From the cell containing the given text, extract its center point as (x, y) coordinate. 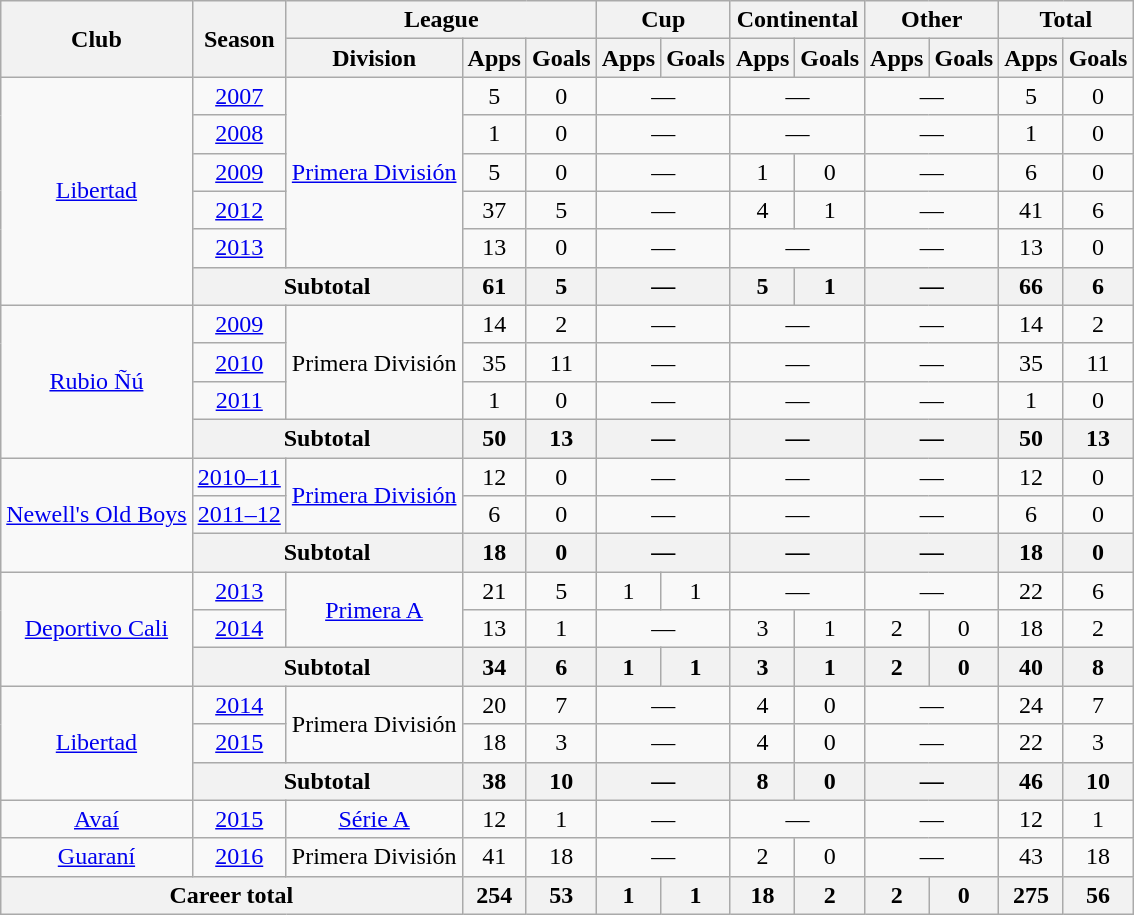
2010 (239, 362)
275 (1031, 895)
2010–11 (239, 477)
2008 (239, 134)
20 (494, 705)
61 (494, 286)
34 (494, 667)
2016 (239, 857)
24 (1031, 705)
46 (1031, 781)
Division (374, 58)
Guaraní (96, 857)
League (441, 20)
2011 (239, 400)
2012 (239, 210)
37 (494, 210)
254 (494, 895)
Total (1066, 20)
2007 (239, 96)
Cup (663, 20)
38 (494, 781)
Deportivo Cali (96, 629)
Other (932, 20)
Club (96, 39)
66 (1031, 286)
40 (1031, 667)
Newell's Old Boys (96, 515)
Primera A (374, 610)
56 (1098, 895)
2011–12 (239, 515)
Career total (232, 895)
Avaí (96, 819)
Continental (797, 20)
43 (1031, 857)
53 (561, 895)
Série A (374, 819)
21 (494, 591)
Season (239, 39)
Rubio Ñú (96, 381)
